Scan for the cell matching the given text and deliver its [X, Y] coordinate at center. 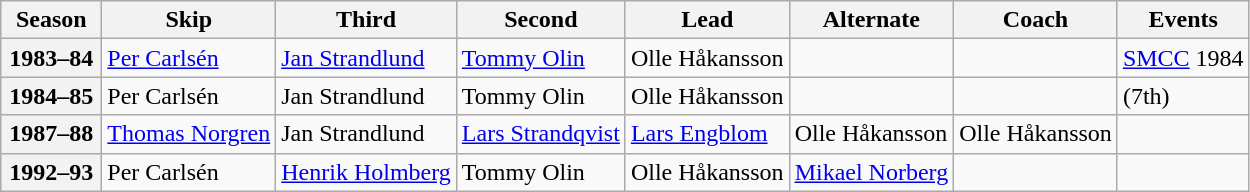
Lead [707, 20]
Season [52, 20]
(7th) [1183, 96]
1984–85 [52, 96]
SMCC 1984 [1183, 58]
Second [540, 20]
Mikael Norberg [872, 172]
Lars Engblom [707, 134]
Skip [189, 20]
Henrik Holmberg [366, 172]
Alternate [872, 20]
Third [366, 20]
Thomas Norgren [189, 134]
Lars Strandqvist [540, 134]
Coach [1036, 20]
1987–88 [52, 134]
1983–84 [52, 58]
1992–93 [52, 172]
Events [1183, 20]
